Return the (x, y) coordinate for the center point of the cell that contains the specified text.  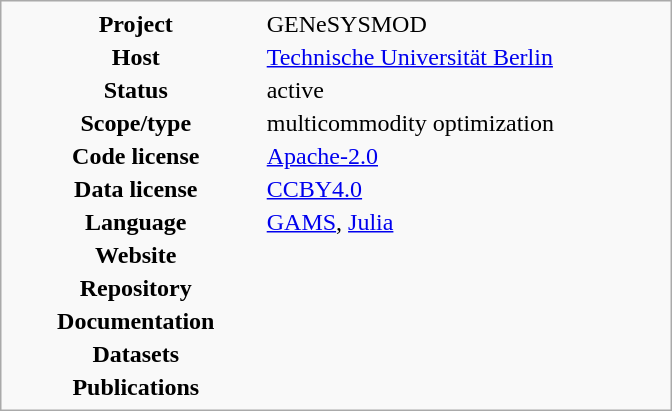
Host (136, 57)
active (464, 90)
Publications (136, 387)
Repository (136, 288)
Language (136, 222)
Project (136, 24)
Status (136, 90)
GAMS, Julia (464, 222)
Datasets (136, 354)
Code license (136, 156)
Technische Universität Berlin (464, 57)
Apache-2.0 (464, 156)
GENeSYSMOD (464, 24)
multicommodity optimization (464, 123)
CCBY4.0 (464, 189)
Website (136, 255)
Documentation (136, 321)
Data license (136, 189)
Scope/type (136, 123)
